Extract the (x, y) coordinate from the center of the cell holding the provided text.  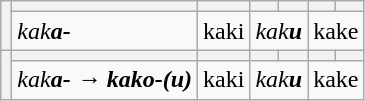
kaka- (105, 31)
kaka- → kako-(u) (105, 80)
